Search for the cell housing the specified text and yield its [x, y] center coordinate. 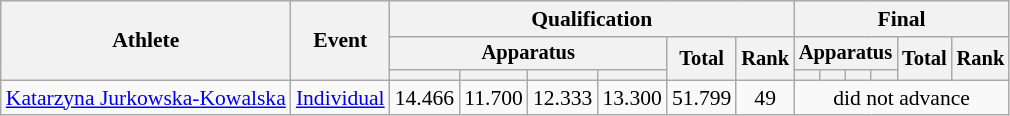
13.300 [632, 98]
Individual [340, 98]
49 [765, 98]
Event [340, 40]
did not advance [902, 98]
Athlete [146, 40]
Qualification [592, 19]
Katarzyna Jurkowska-Kowalska [146, 98]
12.333 [562, 98]
Final [902, 19]
11.700 [494, 98]
14.466 [424, 98]
51.799 [702, 98]
